Identify which cell holds the provided text, then report its [x, y] central coordinate. 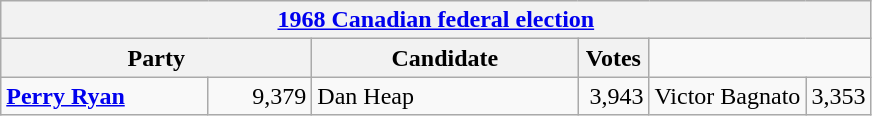
3,943 [614, 96]
1968 Canadian federal election [436, 20]
Victor Bagnato [728, 96]
Perry Ryan [104, 96]
3,353 [838, 96]
Party [156, 58]
Votes [614, 58]
Candidate [445, 58]
Dan Heap [445, 96]
9,379 [260, 96]
